From the cell containing the given text, extract its center point as [x, y] coordinate. 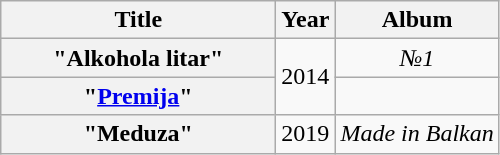
2019 [306, 134]
Album [417, 20]
"Alkohola litar" [138, 58]
Year [306, 20]
2014 [306, 77]
Made in Balkan [417, 134]
Title [138, 20]
"Premija" [138, 96]
№1 [417, 58]
"Meduza" [138, 134]
